Pinpoint the cell where the given text exists, returning its [X, Y] midpoint coordinate. 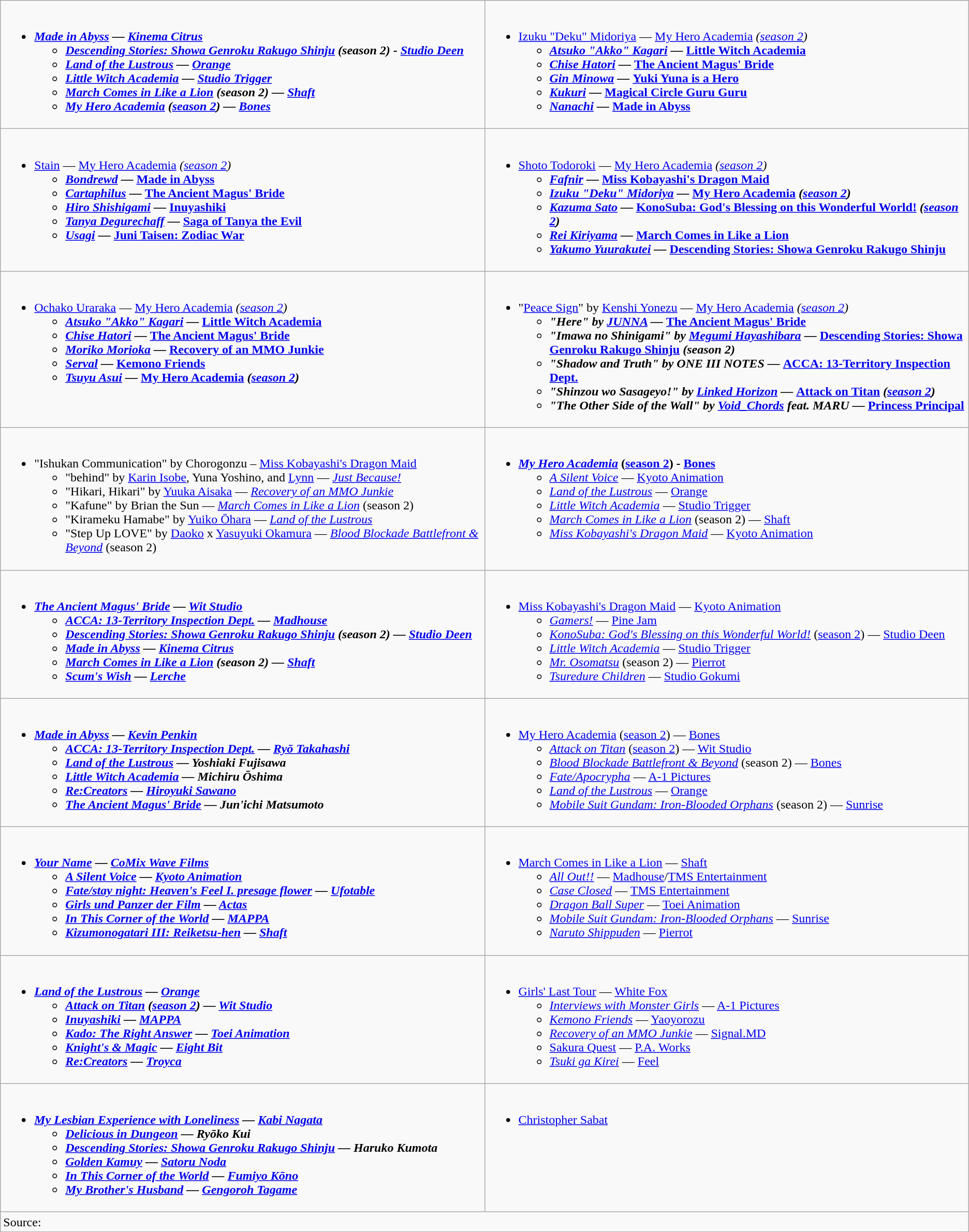
Christopher Sabat [727, 1148]
Source: [485, 1222]
